Find where the given text appears and provide that cell's center as [X, Y] coordinate. 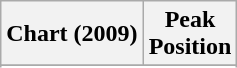
Chart (2009) [72, 34]
PeakPosition [190, 34]
